Determine the (x, y) coordinate at the center of the cell enclosing the given text.  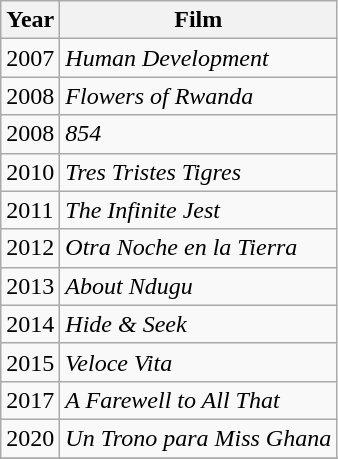
Hide & Seek (198, 324)
2007 (30, 58)
About Ndugu (198, 286)
A Farewell to All That (198, 400)
854 (198, 134)
The Infinite Jest (198, 210)
2015 (30, 362)
2010 (30, 172)
2013 (30, 286)
Human Development (198, 58)
Tres Tristes Tigres (198, 172)
Veloce Vita (198, 362)
2012 (30, 248)
2020 (30, 438)
Film (198, 20)
Otra Noche en la Tierra (198, 248)
2014 (30, 324)
Flowers of Rwanda (198, 96)
Un Trono para Miss Ghana (198, 438)
Year (30, 20)
2011 (30, 210)
2017 (30, 400)
